For the text-containing cell, return its midpoint in [X, Y] coordinate format. 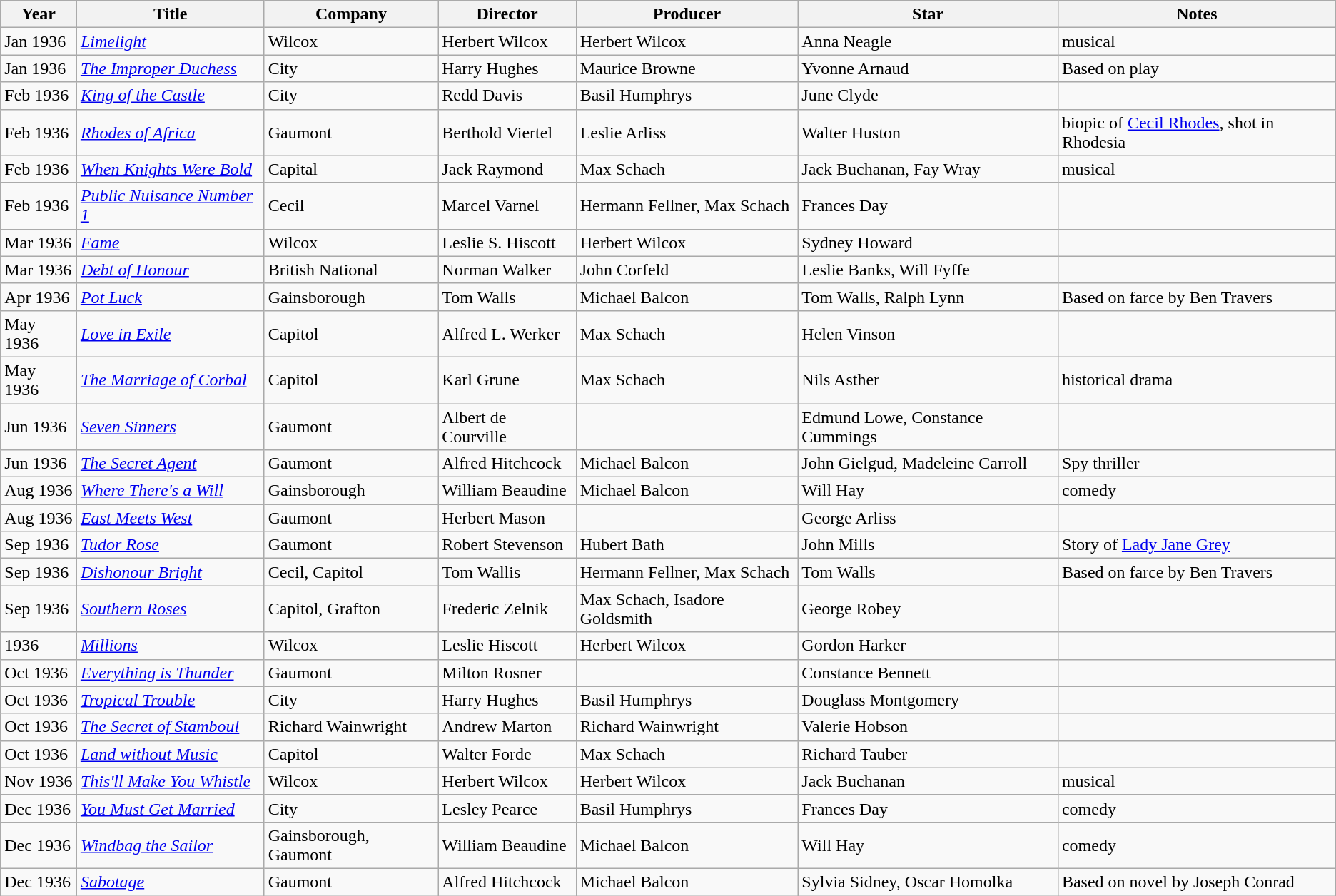
Millions [170, 646]
Leslie Arliss [687, 133]
Love in Exile [170, 334]
The Secret of Stamboul [170, 727]
King of the Castle [170, 96]
Milton Rosner [507, 673]
John Gielgud, Madeleine Carroll [928, 464]
Maurice Browne [687, 68]
Sylvia Sidney, Oscar Homolka [928, 882]
Frederic Zelnik [507, 609]
John Mills [928, 545]
Herbert Mason [507, 518]
Hubert Bath [687, 545]
Nov 1936 [39, 781]
Sydney Howard [928, 243]
Douglass Montgomery [928, 700]
Notes [1196, 14]
Gainsborough, Gaumont [351, 845]
Edmund Lowe, Constance Cummings [928, 427]
Public Nuisance Number 1 [170, 205]
Debt of Honour [170, 270]
Capital [351, 169]
East Meets West [170, 518]
Redd Davis [507, 96]
The Secret Agent [170, 464]
biopic of Cecil Rhodes, shot in Rhodesia [1196, 133]
Robert Stevenson [507, 545]
Sabotage [170, 882]
Everything is Thunder [170, 673]
Land without Music [170, 754]
Company [351, 14]
Pot Luck [170, 297]
The Marriage of Corbal [170, 380]
Valerie Hobson [928, 727]
George Arliss [928, 518]
Based on play [1196, 68]
Alfred L. Werker [507, 334]
Title [170, 14]
British National [351, 270]
Jack Buchanan, Fay Wray [928, 169]
Tropical Trouble [170, 700]
Limelight [170, 41]
George Robey [928, 609]
Tom Wallis [507, 572]
Max Schach, Isadore Goldsmith [687, 609]
Leslie S. Hiscott [507, 243]
Star [928, 14]
Marcel Varnel [507, 205]
Where There's a Will [170, 491]
The Improper Duchess [170, 68]
Southern Roses [170, 609]
Windbag the Sailor [170, 845]
This'll Make You Whistle [170, 781]
Producer [687, 14]
Spy thriller [1196, 464]
Leslie Banks, Will Fyffe [928, 270]
Norman Walker [507, 270]
Gordon Harker [928, 646]
Jack Buchanan [928, 781]
1936 [39, 646]
Tudor Rose [170, 545]
Nils Asther [928, 380]
Jack Raymond [507, 169]
Dishonour Bright [170, 572]
Story of Lady Jane Grey [1196, 545]
Constance Bennett [928, 673]
Lesley Pearce [507, 808]
Fame [170, 243]
Yvonne Arnaud [928, 68]
Walter Huston [928, 133]
You Must Get Married [170, 808]
Albert de Courville [507, 427]
Leslie Hiscott [507, 646]
Berthold Viertel [507, 133]
Andrew Marton [507, 727]
Richard Tauber [928, 754]
Apr 1936 [39, 297]
June Clyde [928, 96]
Tom Walls, Ralph Lynn [928, 297]
Seven Sinners [170, 427]
When Knights Were Bold [170, 169]
Cecil [351, 205]
Year [39, 14]
historical drama [1196, 380]
Karl Grune [507, 380]
Anna Neagle [928, 41]
Walter Forde [507, 754]
Rhodes of Africa [170, 133]
Capitol, Grafton [351, 609]
Helen Vinson [928, 334]
Cecil, Capitol [351, 572]
John Corfeld [687, 270]
Director [507, 14]
Based on novel by Joseph Conrad [1196, 882]
